Detect which cell encompasses the target text, then output its [X, Y] center coordinate. 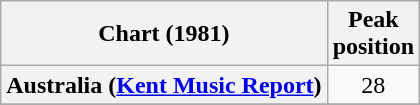
Australia (Kent Music Report) [164, 85]
28 [373, 85]
Peakposition [373, 34]
Chart (1981) [164, 34]
